From the cell containing the given text, extract its center point as [x, y] coordinate. 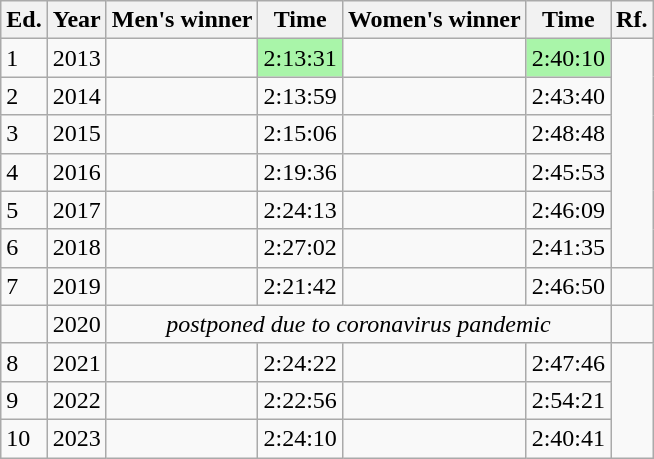
7 [24, 286]
2:48:48 [568, 134]
3 [24, 134]
6 [24, 248]
2:22:56 [300, 400]
10 [24, 438]
2:21:42 [300, 286]
Men's winner [182, 20]
8 [24, 362]
Rf. [632, 20]
2014 [76, 96]
2020 [76, 324]
2018 [76, 248]
2:24:10 [300, 438]
2015 [76, 134]
2021 [76, 362]
2:40:41 [568, 438]
Year [76, 20]
2023 [76, 438]
2013 [76, 58]
2:47:46 [568, 362]
2:24:22 [300, 362]
2016 [76, 172]
Women's winner [434, 20]
2:19:36 [300, 172]
2017 [76, 210]
2:43:40 [568, 96]
Ed. [24, 20]
9 [24, 400]
2022 [76, 400]
2:27:02 [300, 248]
2:41:35 [568, 248]
2:40:10 [568, 58]
2019 [76, 286]
2:13:59 [300, 96]
2:45:53 [568, 172]
2 [24, 96]
2:13:31 [300, 58]
2:46:09 [568, 210]
postponed due to coronavirus pandemic [358, 324]
2:24:13 [300, 210]
1 [24, 58]
5 [24, 210]
2:46:50 [568, 286]
2:54:21 [568, 400]
2:15:06 [300, 134]
4 [24, 172]
